Output the [x, y] coordinate of the center of the cell containing the given text.  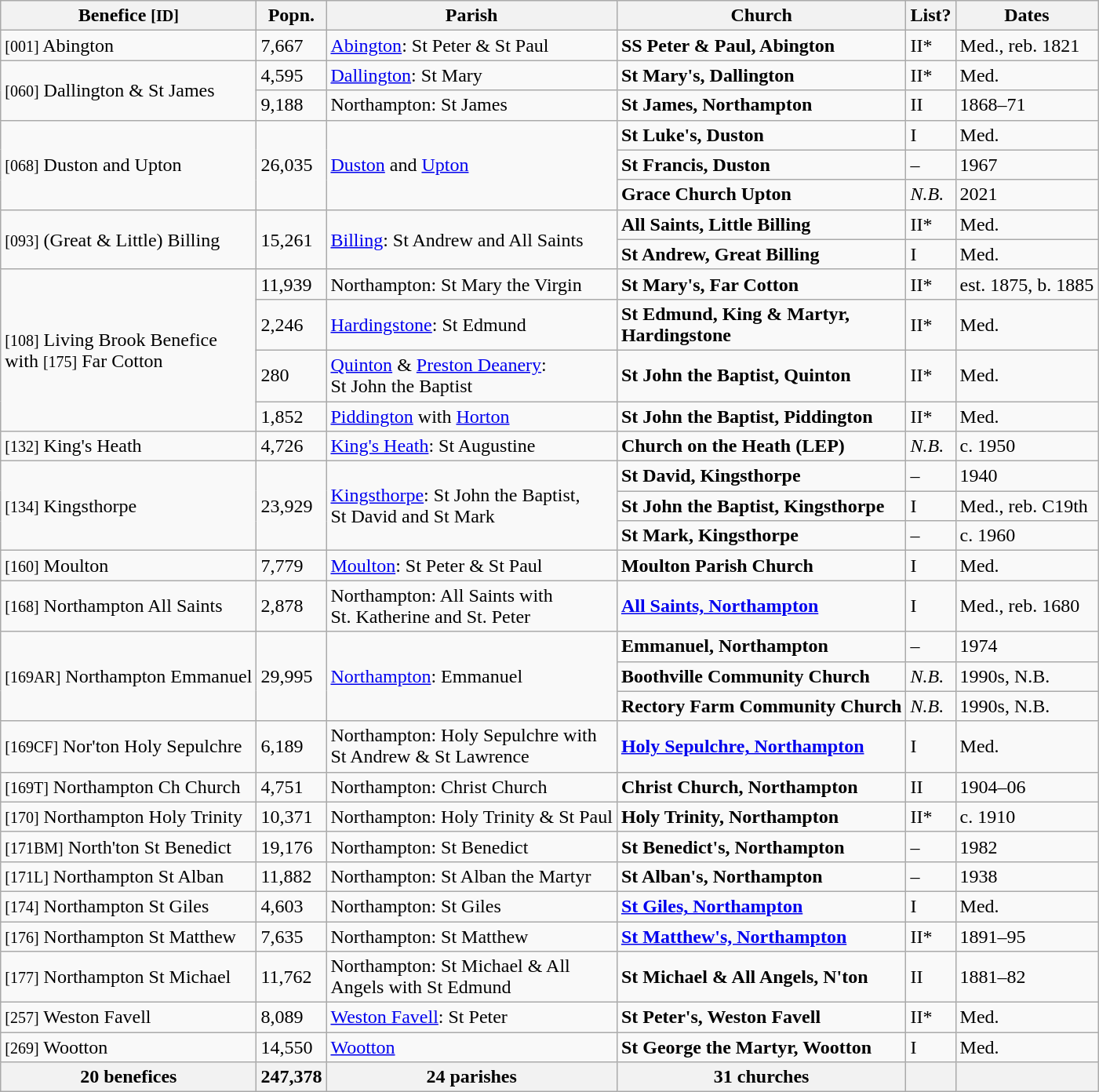
All Saints, Little Billing [761, 224]
Hardingstone: St Edmund [471, 325]
20 benefices [129, 1077]
Holy Sepulchre, Northampton [761, 747]
7,635 [292, 936]
Billing: St Andrew and All Saints [471, 239]
Northampton: Christ Church [471, 787]
St John the Baptist, Quinton [761, 375]
Benefice [ID] [129, 16]
Kingsthorpe: St John the Baptist,St David and St Mark [471, 506]
[177] Northampton St Michael [129, 977]
Church [761, 16]
Northampton: St James [471, 105]
SS Peter & Paul, Abington [761, 45]
Holy Trinity, Northampton [761, 817]
2,878 [292, 606]
[134] Kingsthorpe [129, 506]
Northampton: St Mary the Virgin [471, 284]
1,852 [292, 417]
St Mary's, Dallington [761, 75]
26,035 [292, 165]
Med., reb. 1821 [1027, 45]
4,595 [292, 75]
29,995 [292, 676]
est. 1875, b. 1885 [1027, 284]
[160] Moulton [129, 566]
11,882 [292, 876]
Northampton: St Matthew [471, 936]
c. 1960 [1027, 536]
[060] Dallington & St James [129, 90]
Med., reb. C19th [1027, 506]
Church on the Heath (LEP) [761, 446]
24 parishes [471, 1077]
St James, Northampton [761, 105]
11,939 [292, 284]
[132] King's Heath [129, 446]
1891–95 [1027, 936]
c. 1910 [1027, 817]
Northampton: St Alban the Martyr [471, 876]
St Peter's, Weston Favell [761, 1017]
280 [292, 375]
[169AR] Northampton Emmanuel [129, 676]
23,929 [292, 506]
Duston and Upton [471, 165]
Rectory Farm Community Church [761, 706]
11,762 [292, 977]
1974 [1027, 646]
Boothville Community Church [761, 676]
1881–82 [1027, 977]
Popn. [292, 16]
Moulton: St Peter & St Paul [471, 566]
Parish [471, 16]
31 churches [761, 1077]
King's Heath: St Augustine [471, 446]
St Andrew, Great Billing [761, 254]
St Mary's, Far Cotton [761, 284]
[269] Wootton [129, 1047]
[108] Living Brook Beneficewith [175] Far Cotton [129, 350]
[170] Northampton Holy Trinity [129, 817]
4,726 [292, 446]
St Francis, Duston [761, 165]
Weston Favell: St Peter [471, 1017]
[068] Duston and Upton [129, 165]
9,188 [292, 105]
Christ Church, Northampton [761, 787]
c. 1950 [1027, 446]
St David, Kingsthorpe [761, 476]
[171L] Northampton St Alban [129, 876]
Northampton: Emmanuel [471, 676]
1940 [1027, 476]
Northampton: Holy Trinity & St Paul [471, 817]
[169CF] Nor'ton Holy Sepulchre [129, 747]
[169T] Northampton Ch Church [129, 787]
[168] Northampton All Saints [129, 606]
Abington: St Peter & St Paul [471, 45]
4,751 [292, 787]
Dates [1027, 16]
Grace Church Upton [761, 195]
List? [930, 16]
[176] Northampton St Matthew [129, 936]
7,667 [292, 45]
Northampton: All Saints withSt. Katherine and St. Peter [471, 606]
Piddington with Horton [471, 417]
St Edmund, King & Martyr,Hardingstone [761, 325]
Northampton: St Michael & AllAngels with St Edmund [471, 977]
14,550 [292, 1047]
Moulton Parish Church [761, 566]
All Saints, Northampton [761, 606]
Wootton [471, 1047]
[257] Weston Favell [129, 1017]
19,176 [292, 846]
St John the Baptist, Kingsthorpe [761, 506]
Emmanuel, Northampton [761, 646]
Quinton & Preston Deanery:St John the Baptist [471, 375]
St Mark, Kingsthorpe [761, 536]
[174] Northampton St Giles [129, 906]
4,603 [292, 906]
1904–06 [1027, 787]
St Giles, Northampton [761, 906]
1868–71 [1027, 105]
St Alban's, Northampton [761, 876]
2021 [1027, 195]
1982 [1027, 846]
St George the Martyr, Wootton [761, 1047]
Northampton: St Benedict [471, 846]
St John the Baptist, Piddington [761, 417]
15,261 [292, 239]
[001] Abington [129, 45]
Med., reb. 1680 [1027, 606]
Dallington: St Mary [471, 75]
1938 [1027, 876]
St Benedict's, Northampton [761, 846]
10,371 [292, 817]
St Matthew's, Northampton [761, 936]
[093] (Great & Little) Billing [129, 239]
6,189 [292, 747]
St Michael & All Angels, N'ton [761, 977]
1967 [1027, 165]
Northampton: Holy Sepulchre withSt Andrew & St Lawrence [471, 747]
2,246 [292, 325]
[171BM] North'ton St Benedict [129, 846]
St Luke's, Duston [761, 135]
Northampton: St Giles [471, 906]
8,089 [292, 1017]
7,779 [292, 566]
247,378 [292, 1077]
